Extract the [x, y] coordinate from the center of the cell holding the provided text.  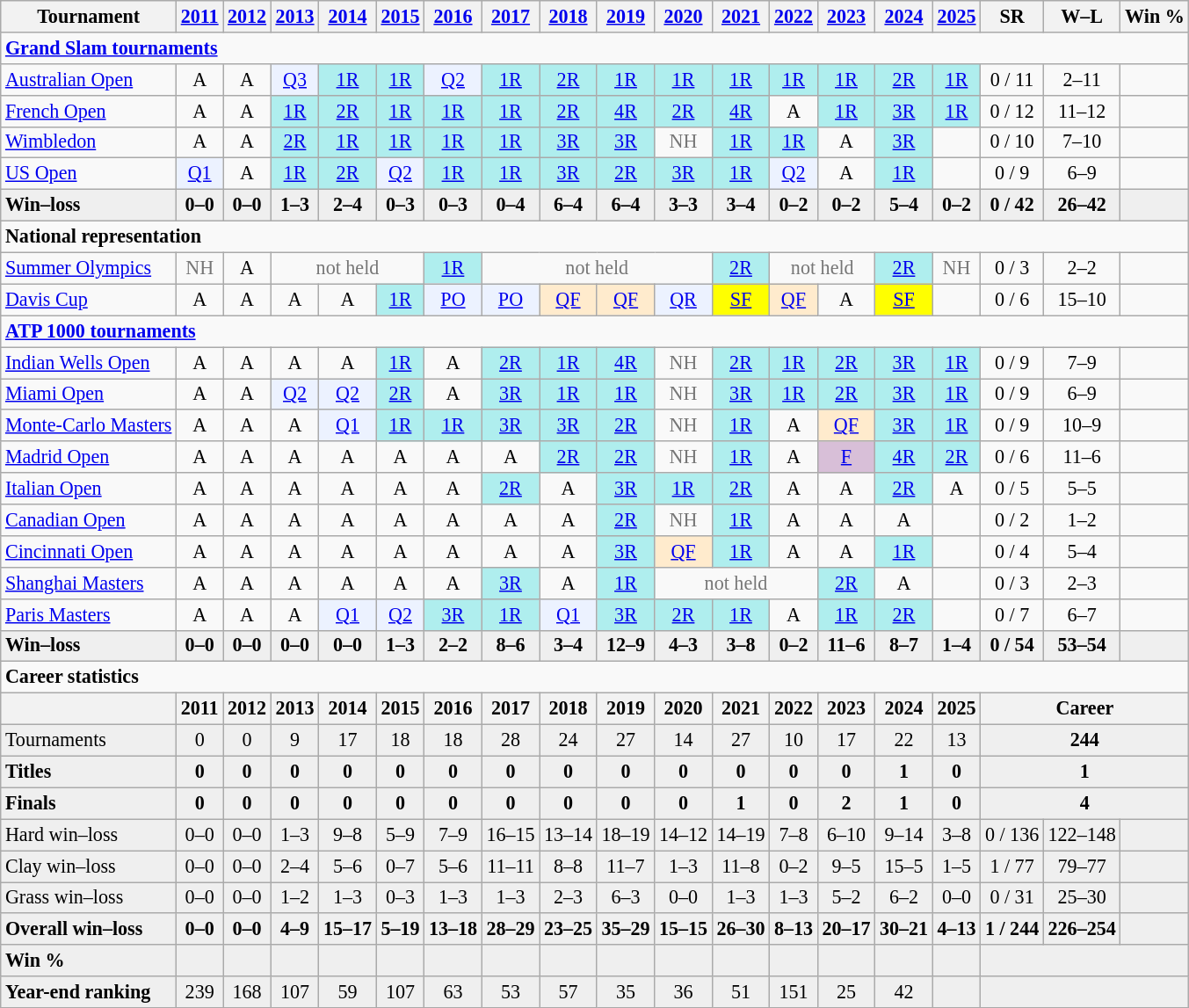
Tournament [89, 16]
French Open [89, 111]
0 / 12 [1012, 111]
0 / 4 [1012, 551]
7–8 [794, 835]
36 [684, 992]
Overall win–loss [89, 929]
8–6 [511, 646]
18–19 [626, 835]
35 [626, 992]
Monte-Carlo Masters [89, 425]
0 / 31 [1012, 897]
7–10 [1082, 142]
6–2 [904, 897]
1 / 244 [1012, 929]
Indian Wells Open [89, 362]
15–15 [684, 929]
US Open [89, 174]
ATP 1000 tournaments [595, 331]
226–254 [1082, 929]
Davis Cup [89, 300]
5–5 [1082, 489]
53–54 [1082, 646]
5–9 [400, 835]
Madrid Open [89, 457]
26–42 [1082, 205]
63 [453, 992]
53 [511, 992]
Summer Olympics [89, 268]
23–25 [569, 929]
57 [569, 992]
0 / 54 [1012, 646]
Wimbledon [89, 142]
15–10 [1082, 300]
10 [794, 740]
0–4 [511, 205]
Canadian Open [89, 519]
0–7 [400, 866]
Tournaments [89, 740]
16–15 [511, 835]
13–14 [569, 835]
Italian Open [89, 489]
Miami Open [89, 394]
Hard win–loss [89, 835]
168 [247, 992]
6–3 [626, 897]
9–5 [846, 866]
Finals [89, 803]
10–9 [1082, 425]
26–30 [741, 929]
2 [846, 803]
3–3 [684, 205]
National representation [595, 236]
0 / 2 [1012, 519]
SR [1012, 16]
0 / 136 [1012, 835]
Cincinnati Open [89, 551]
8–13 [794, 929]
2–11 [1082, 79]
22 [904, 740]
11–11 [511, 866]
11–7 [626, 866]
Year-end ranking [89, 992]
5–19 [400, 929]
Career [1084, 708]
4 [1084, 803]
8–7 [904, 646]
0 / 42 [1012, 205]
Shanghai Masters [89, 583]
79–77 [1082, 866]
122–148 [1082, 835]
151 [794, 992]
24 [569, 740]
11–8 [741, 866]
Career statistics [595, 678]
Clay win–loss [89, 866]
5–2 [846, 897]
4–13 [956, 929]
25–30 [1082, 897]
20–17 [846, 929]
Q3 [294, 79]
4–9 [294, 929]
0 / 5 [1012, 489]
42 [904, 992]
51 [741, 992]
35–29 [626, 929]
1 / 77 [1012, 866]
11–12 [1082, 111]
Grass win–loss [89, 897]
1–5 [956, 866]
6–7 [1082, 614]
Australian Open [89, 79]
9–14 [904, 835]
8–8 [569, 866]
4–3 [684, 646]
F [846, 457]
13 [956, 740]
14 [684, 740]
0 / 7 [1012, 614]
28–29 [511, 929]
13–18 [453, 929]
Paris Masters [89, 614]
Titles [89, 772]
15–17 [348, 929]
9 [294, 740]
30–21 [904, 929]
244 [1084, 740]
6–10 [846, 835]
0 / 11 [1012, 79]
239 [200, 992]
W–L [1082, 16]
59 [348, 992]
1–4 [956, 646]
0 / 10 [1012, 142]
QR [684, 300]
14–12 [684, 835]
Grand Slam tournaments [595, 47]
14–19 [741, 835]
28 [511, 740]
25 [846, 992]
12–9 [626, 646]
15–5 [904, 866]
9–8 [348, 835]
